Capture the cell that displays the provided text and extract its [x, y] central coordinate. 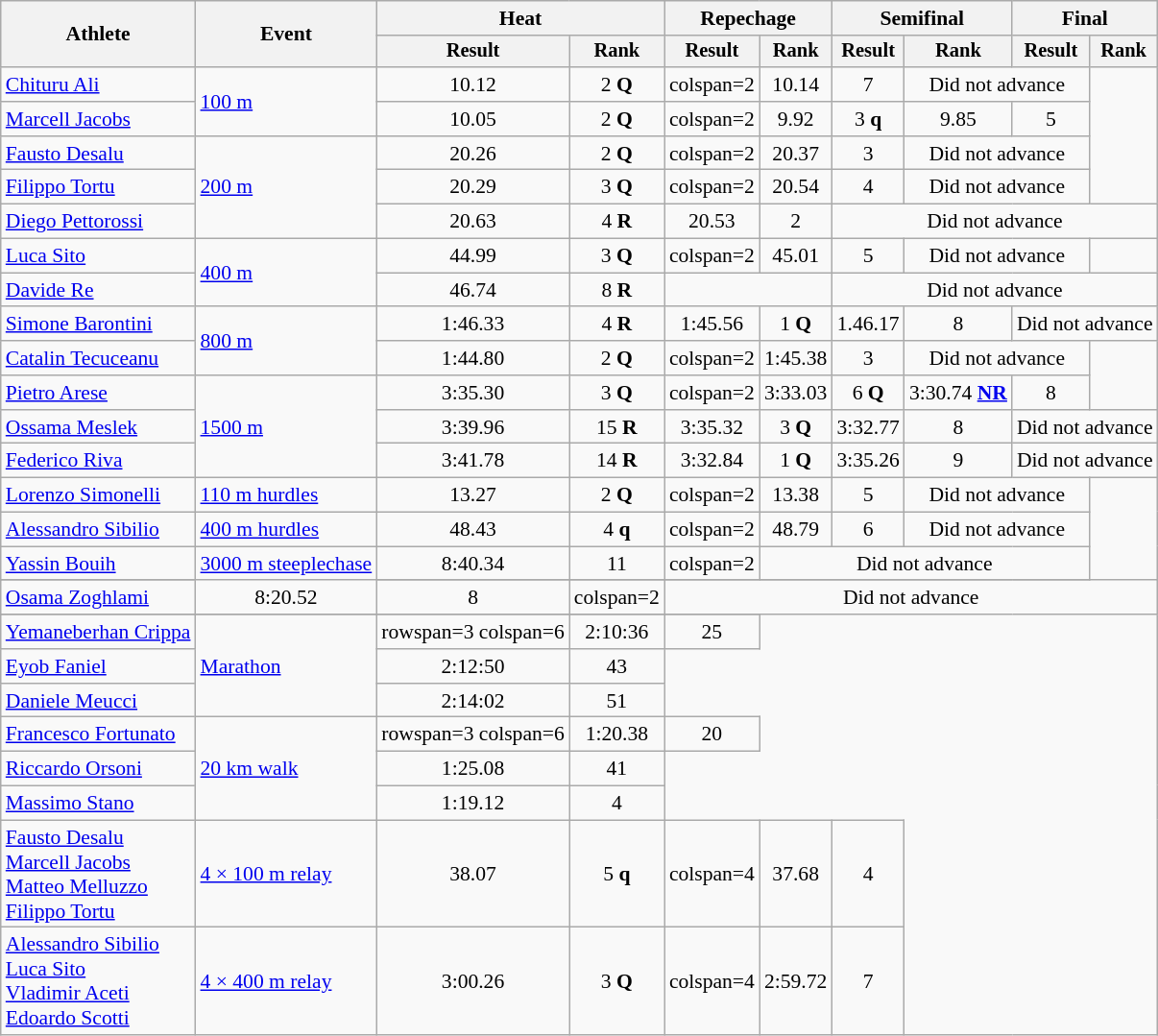
Catalin Tecuceanu [98, 358]
Federico Riva [98, 461]
Massimo Stano [98, 804]
Lorenzo Simonelli [98, 495]
3:39.96 [472, 427]
Semifinal [922, 18]
48.43 [472, 530]
20.29 [472, 187]
4 × 400 m relay [286, 981]
38.07 [472, 874]
8:40.34 [472, 564]
11 [616, 564]
20.63 [472, 222]
Luca Sito [98, 256]
Marathon [286, 666]
800 m [286, 342]
Ossama Meslek [98, 427]
48.79 [795, 530]
4 q [616, 530]
13.38 [795, 495]
200 m [286, 188]
3:00.26 [472, 981]
6 [868, 530]
20.26 [472, 154]
3:35.32 [712, 427]
Heat [520, 18]
1500 m [286, 426]
1:44.80 [472, 358]
3:41.78 [472, 461]
20 km walk [286, 768]
400 m hurdles [286, 530]
3:32.84 [712, 461]
Yemaneberhan Crippa [98, 632]
14 R [616, 461]
20.53 [712, 222]
3:33.03 [795, 393]
10.05 [472, 119]
9.85 [958, 119]
Osama Zoghlami [98, 598]
51 [616, 701]
Simone Barontini [98, 325]
37.68 [795, 874]
Pietro Arese [98, 393]
Riccardo Orsoni [98, 769]
Daniele Meucci [98, 701]
1:20.38 [616, 735]
3:32.77 [868, 427]
9.92 [795, 119]
44.99 [472, 256]
25 [712, 632]
Francesco Fortunato [98, 735]
Filippo Tortu [98, 187]
2:12:50 [472, 666]
10.12 [472, 84]
8 R [616, 290]
Final [1085, 18]
1:19.12 [472, 804]
2:59.72 [795, 981]
6 Q [868, 393]
Diego Pettorossi [98, 222]
Event [286, 35]
43 [616, 666]
Fausto Desalu [98, 154]
2 [795, 222]
15 R [616, 427]
Eyob Faniel [98, 666]
20 [712, 735]
46.74 [472, 290]
3:35.26 [868, 461]
13.27 [472, 495]
9 [958, 461]
3:30.74 NR [958, 393]
Davide Re [98, 290]
Marcell Jacobs [98, 119]
45.01 [795, 256]
3 q [868, 119]
10.14 [795, 84]
Athlete [98, 35]
Repechage [749, 18]
110 m hurdles [286, 495]
3:35.30 [472, 393]
41 [616, 769]
Yassin Bouih [98, 564]
1.46.17 [868, 325]
20.54 [795, 187]
Fausto DesaluMarcell JacobsMatteo MelluzzoFilippo Tortu [98, 874]
400 m [286, 273]
1:25.08 [472, 769]
1:46.33 [472, 325]
Chituru Ali [98, 84]
1:45.56 [712, 325]
Alessandro Sibilio [98, 530]
1:45.38 [795, 358]
8:20.52 [286, 598]
100 m [286, 102]
3000 m steeplechase [286, 564]
20.37 [795, 154]
4 × 100 m relay [286, 874]
2:14:02 [472, 701]
5 q [616, 874]
2:10:36 [616, 632]
Alessandro SibilioLuca SitoVladimir AcetiEdoardo Scotti [98, 981]
